For the text-containing cell, return its midpoint in [x, y] coordinate format. 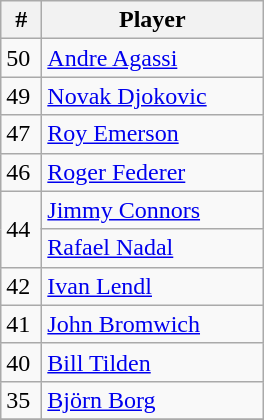
50 [22, 58]
35 [22, 400]
Björn Borg [152, 400]
Novak Djokovic [152, 96]
44 [22, 229]
47 [22, 134]
41 [22, 324]
# [22, 20]
Andre Agassi [152, 58]
Ivan Lendl [152, 286]
Jimmy Connors [152, 210]
Bill Tilden [152, 362]
49 [22, 96]
40 [22, 362]
John Bromwich [152, 324]
Roy Emerson [152, 134]
42 [22, 286]
Roger Federer [152, 172]
Rafael Nadal [152, 248]
Player [152, 20]
46 [22, 172]
